From the cell containing the given text, extract its center point as (X, Y) coordinate. 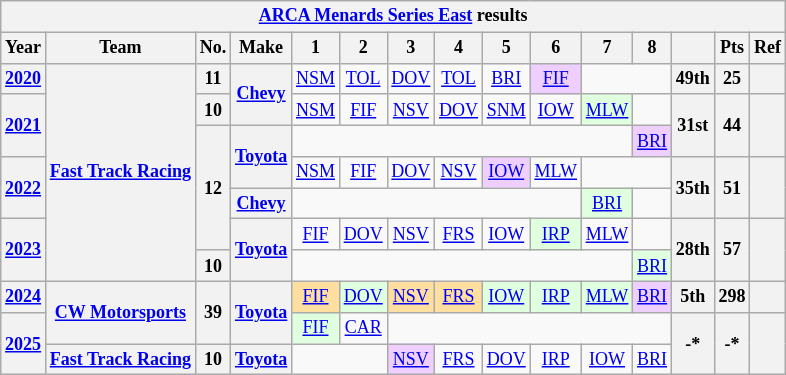
8 (652, 48)
49th (692, 78)
12 (212, 188)
28th (692, 250)
39 (212, 312)
Pts (732, 48)
2025 (24, 343)
Ref (768, 48)
31st (692, 125)
3 (411, 48)
4 (459, 48)
2024 (24, 296)
6 (556, 48)
7 (606, 48)
ARCA Menards Series East results (394, 16)
No. (212, 48)
11 (212, 78)
25 (732, 78)
35th (692, 188)
SNM (506, 110)
57 (732, 250)
Make (262, 48)
51 (732, 188)
44 (732, 125)
CAR (363, 328)
2020 (24, 78)
CW Motorsports (120, 312)
Team (120, 48)
Year (24, 48)
2022 (24, 188)
2 (363, 48)
2021 (24, 125)
2023 (24, 250)
5 (506, 48)
298 (732, 296)
1 (316, 48)
5th (692, 296)
